From the cell containing the given text, extract its center point as [X, Y] coordinate. 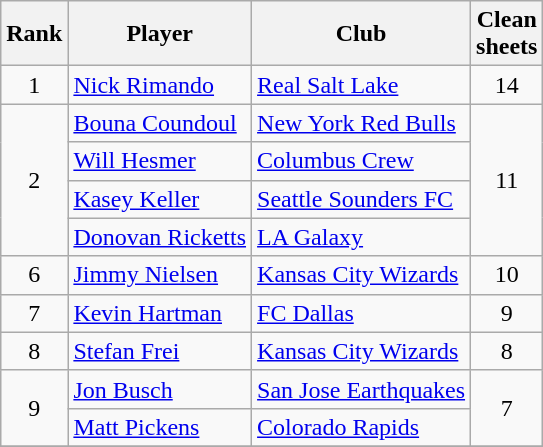
LA Galaxy [362, 237]
1 [34, 85]
Seattle Sounders FC [362, 199]
14 [507, 85]
Player [160, 34]
Jimmy Nielsen [160, 275]
Colorado Rapids [362, 427]
Kevin Hartman [160, 313]
Nick Rimando [160, 85]
Stefan Frei [160, 351]
Kasey Keller [160, 199]
10 [507, 275]
Donovan Ricketts [160, 237]
Matt Pickens [160, 427]
2 [34, 180]
6 [34, 275]
Will Hesmer [160, 161]
11 [507, 180]
Club [362, 34]
FC Dallas [362, 313]
Bouna Coundoul [160, 123]
Real Salt Lake [362, 85]
New York Red Bulls [362, 123]
Cleansheets [507, 34]
Rank [34, 34]
San Jose Earthquakes [362, 389]
Columbus Crew [362, 161]
Jon Busch [160, 389]
